For the text-containing cell, return its midpoint in (x, y) coordinate format. 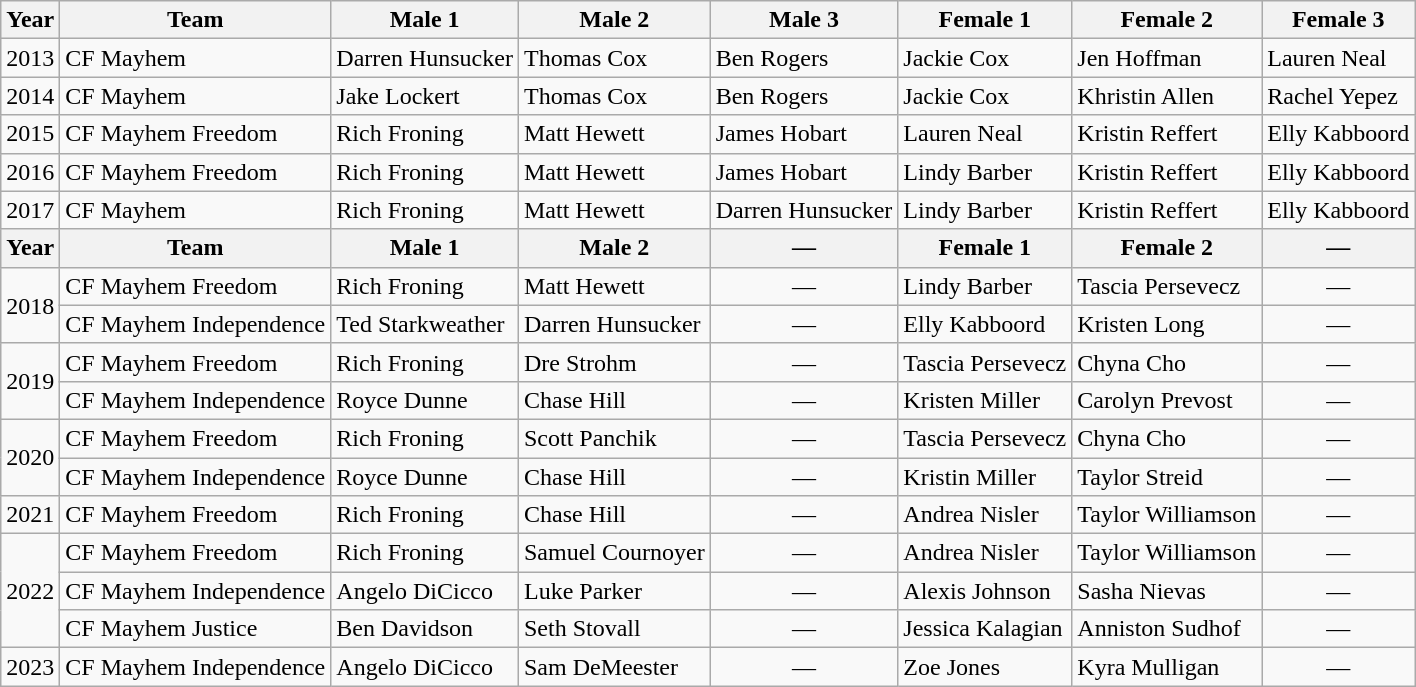
2022 (30, 591)
Sam DeMeester (614, 667)
2020 (30, 457)
Samuel Cournoyer (614, 553)
Female 3 (1338, 20)
Rachel Yepez (1338, 96)
Ben Davidson (425, 629)
Kristen Miller (985, 400)
2015 (30, 134)
CF Mayhem Justice (196, 629)
2014 (30, 96)
Jake Lockert (425, 96)
Dre Strohm (614, 362)
Alexis Johnson (985, 591)
2021 (30, 515)
Ted Starkweather (425, 324)
2017 (30, 210)
Scott Panchik (614, 438)
Carolyn Prevost (1167, 400)
Jen Hoffman (1167, 58)
Male 3 (804, 20)
Kristin Miller (985, 477)
Luke Parker (614, 591)
Kyra Mulligan (1167, 667)
Taylor Streid (1167, 477)
2018 (30, 305)
Khristin Allen (1167, 96)
Jessica Kalagian (985, 629)
2023 (30, 667)
Sasha Nievas (1167, 591)
Kristen Long (1167, 324)
2013 (30, 58)
Zoe Jones (985, 667)
2019 (30, 381)
Anniston Sudhof (1167, 629)
Seth Stovall (614, 629)
2016 (30, 172)
